Return [X, Y] of the center of cell containing provided text 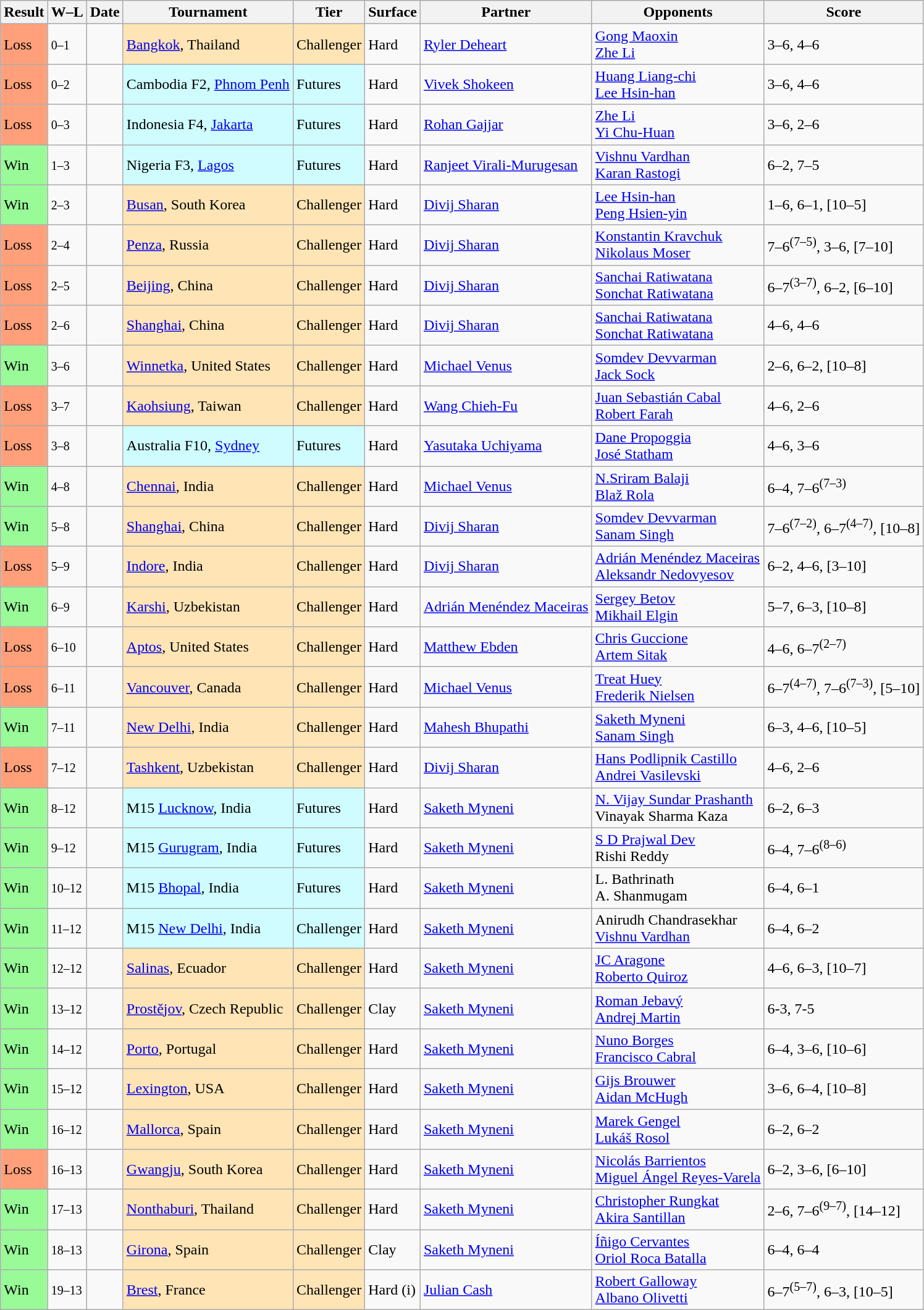
N.Sriram Balaji Blaž Rola [678, 485]
2–6, 7–6(9–7), [14–12] [844, 1209]
4–8 [67, 485]
6-3, 7-5 [844, 1008]
3–6, 2–6 [844, 125]
0–1 [67, 44]
M15 Lucknow, India [208, 808]
JC Aragone Roberto Quiroz [678, 968]
4–6, 6–7(2–7) [844, 647]
Beijing, China [208, 285]
10–12 [67, 888]
Sergey Betov Mikhail Elgin [678, 607]
6–2, 3–6, [6–10] [844, 1170]
1–3 [67, 164]
4–6, 4–6 [844, 325]
Penza, Russia [208, 245]
Ranjeet Virali-Murugesan [506, 164]
1–6, 6–1, [10–5] [844, 205]
Surface [393, 12]
Winnetka, United States [208, 366]
S D Prajwal Dev Rishi Reddy [678, 847]
M15 Bhopal, India [208, 888]
6–2, 6–2 [844, 1129]
3–8 [67, 446]
12–12 [67, 968]
Treat Huey Frederik Nielsen [678, 687]
0–3 [67, 125]
Matthew Ebden [506, 647]
Vishnu Vardhan Karan Rastogi [678, 164]
Bangkok, Thailand [208, 44]
New Delhi, India [208, 728]
Saketh Myneni Sanam Singh [678, 728]
Nonthaburi, Thailand [208, 1209]
Score [844, 12]
Gong Maoxin Zhe Li [678, 44]
14–12 [67, 1049]
5–9 [67, 567]
3–7 [67, 405]
M15 Gurugram, India [208, 847]
2–4 [67, 245]
Brest, France [208, 1290]
15–12 [67, 1088]
N. Vijay Sundar Prashanth Vinayak Sharma Kaza [678, 808]
Hans Podlipnik Castillo Andrei Vasilevski [678, 767]
16–13 [67, 1170]
Date [105, 12]
Aptos, United States [208, 647]
7–6(7–2), 6–7(4–7), [10–8] [844, 526]
Adrián Menéndez Maceiras Aleksandr Nedovyesov [678, 567]
3–6 [67, 366]
Cambodia F2, Phnom Penh [208, 84]
Indonesia F4, Jakarta [208, 125]
Ryler Deheart [506, 44]
2–6, 6–2, [10–8] [844, 366]
Konstantin Kravchuk Nikolaus Moser [678, 245]
6–2, 6–3 [844, 808]
6–4, 6–2 [844, 928]
Somdev Devvarman Jack Sock [678, 366]
0–2 [67, 84]
2–5 [67, 285]
Vivek Shokeen [506, 84]
Indore, India [208, 567]
7–6(7–5), 3–6, [7–10] [844, 245]
Christopher Rungkat Akira Santillan [678, 1209]
Nicolás Barrientos Miguel Ángel Reyes-Varela [678, 1170]
Gwangju, South Korea [208, 1170]
Partner [506, 12]
6–11 [67, 687]
Porto, Portugal [208, 1049]
Mahesh Bhupathi [506, 728]
Robert Galloway Albano Olivetti [678, 1290]
6–7(5–7), 6–3, [10–5] [844, 1290]
Hard (i) [393, 1290]
7–11 [67, 728]
6–4, 6–4 [844, 1250]
8–12 [67, 808]
4–6, 3–6 [844, 446]
6–7(4–7), 7–6(7–3), [5–10] [844, 687]
Girona, Spain [208, 1250]
6–3, 4–6, [10–5] [844, 728]
7–12 [67, 767]
6–7(3–7), 6–2, [6–10] [844, 285]
Result [24, 12]
5–8 [67, 526]
Chennai, India [208, 485]
9–12 [67, 847]
Nigeria F3, Lagos [208, 164]
Opponents [678, 12]
Salinas, Ecuador [208, 968]
Roman Jebavý Andrej Martin [678, 1008]
2–3 [67, 205]
17–13 [67, 1209]
Kaohsiung, Taiwan [208, 405]
Lexington, USA [208, 1088]
Chris Guccione Artem Sitak [678, 647]
6–2, 7–5 [844, 164]
Rohan Gajjar [506, 125]
Vancouver, Canada [208, 687]
Julian Cash [506, 1290]
Íñigo Cervantes Oriol Roca Batalla [678, 1250]
Marek Gengel Lukáš Rosol [678, 1129]
Juan Sebastián Cabal Robert Farah [678, 405]
Anirudh Chandrasekhar Vishnu Vardhan [678, 928]
6–9 [67, 607]
6–10 [67, 647]
Somdev Devvarman Sanam Singh [678, 526]
Dane Propoggia José Statham [678, 446]
6–4, 6–1 [844, 888]
Yasutaka Uchiyama [506, 446]
Lee Hsin-han Peng Hsien-yin [678, 205]
16–12 [67, 1129]
Busan, South Korea [208, 205]
Karshi, Uzbekistan [208, 607]
M15 New Delhi, India [208, 928]
Australia F10, Sydney [208, 446]
2–6 [67, 325]
Tournament [208, 12]
L. Bathrinath A. Shanmugam [678, 888]
6–2, 4–6, [3–10] [844, 567]
W–L [67, 12]
Zhe Li Yi Chu-Huan [678, 125]
18–13 [67, 1250]
6–4, 3–6, [10–6] [844, 1049]
13–12 [67, 1008]
Prostějov, Czech Republic [208, 1008]
11–12 [67, 928]
3–6, 6–4, [10–8] [844, 1088]
Nuno Borges Francisco Cabral [678, 1049]
Huang Liang-chi Lee Hsin-han [678, 84]
Mallorca, Spain [208, 1129]
19–13 [67, 1290]
6–4, 7–6(7–3) [844, 485]
Adrián Menéndez Maceiras [506, 607]
6–4, 7–6(8–6) [844, 847]
Tashkent, Uzbekistan [208, 767]
5–7, 6–3, [10–8] [844, 607]
Wang Chieh-Fu [506, 405]
Tier [329, 12]
4–6, 6–3, [10–7] [844, 968]
Gijs Brouwer Aidan McHugh [678, 1088]
